Determine the (x, y) coordinate at the center of the cell enclosing the given text.  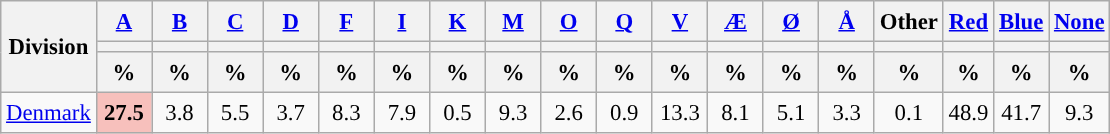
C (235, 22)
8.3 (346, 114)
D (291, 22)
41.7 (1022, 114)
Æ (736, 22)
5.1 (791, 114)
B (180, 22)
Q (624, 22)
O (569, 22)
Division (48, 47)
None (1080, 22)
3.3 (847, 114)
M (513, 22)
13.3 (680, 114)
Å (847, 22)
27.5 (124, 114)
8.1 (736, 114)
5.5 (235, 114)
0.9 (624, 114)
F (346, 22)
I (402, 22)
2.6 (569, 114)
V (680, 22)
48.9 (968, 114)
Denmark (48, 114)
3.8 (180, 114)
K (458, 22)
A (124, 22)
Other (908, 22)
7.9 (402, 114)
Ø (791, 22)
Blue (1022, 22)
Red (968, 22)
3.7 (291, 114)
0.5 (458, 114)
0.1 (908, 114)
